Scan for the cell matching the given text and deliver its [X, Y] coordinate at center. 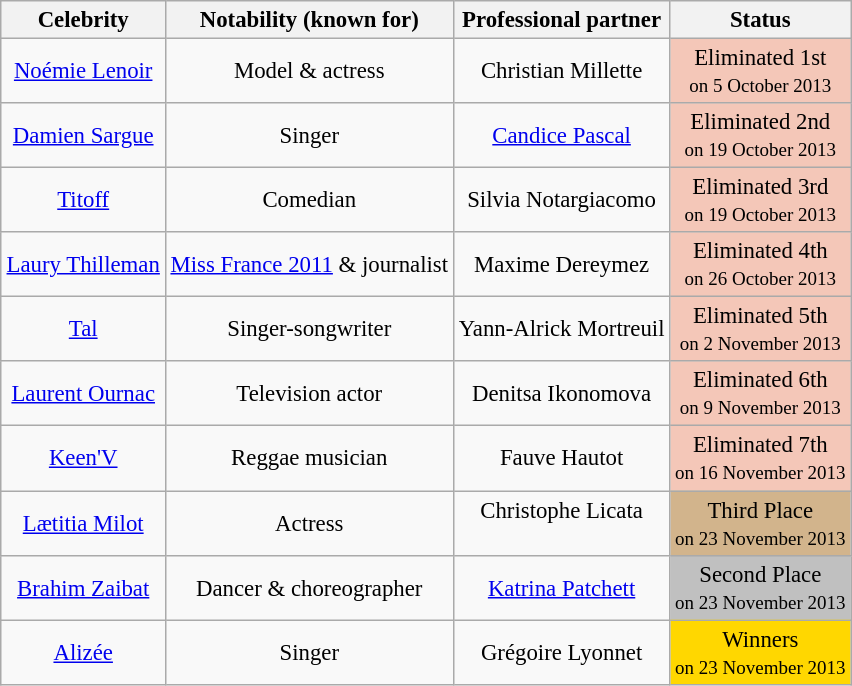
Laurent Ournac [83, 394]
Yann-Alrick Mortreuil [561, 330]
Dancer & choreographer [309, 588]
Laury Thilleman [83, 264]
Actress [309, 522]
Grégoire Lyonnet [561, 652]
Status [760, 20]
Keen'V [83, 458]
Damien Sargue [83, 136]
Professional partner [561, 20]
Lætitia Milot [83, 522]
Comedian [309, 200]
Eliminated 3rdon 19 October 2013 [760, 200]
Eliminated 6thon 9 November 2013 [760, 394]
Third Placeon 23 November 2013 [760, 522]
Titoff [83, 200]
Reggae musician [309, 458]
Christophe Licata [561, 522]
Notability (known for) [309, 20]
Katrina Patchett [561, 588]
Denitsa Ikonomova [561, 394]
Model & actress [309, 70]
Silvia Notargiacomo [561, 200]
Television actor [309, 394]
Brahim Zaibat [83, 588]
Eliminated 4thon 26 October 2013 [760, 264]
Second Place on 23 November 2013 [760, 588]
Eliminated 7thon 16 November 2013 [760, 458]
Eliminated 2ndon 19 October 2013 [760, 136]
Tal [83, 330]
Eliminated 5thon 2 November 2013 [760, 330]
Celebrity [83, 20]
Maxime Dereymez [561, 264]
Eliminated 1ston 5 October 2013 [760, 70]
Singer-songwriter [309, 330]
Winners on 23 November 2013 [760, 652]
Noémie Lenoir [83, 70]
Fauve Hautot [561, 458]
Alizée [83, 652]
Christian Millette [561, 70]
Candice Pascal [561, 136]
Miss France 2011 & journalist [309, 264]
